Scan for the cell matching the given text and deliver its [X, Y] coordinate at center. 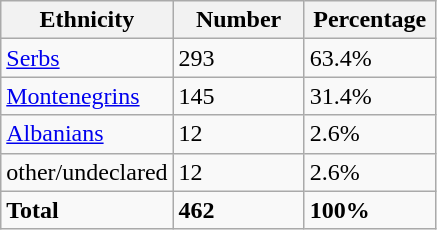
Serbs [87, 58]
Montenegrins [87, 96]
Albanians [87, 134]
Ethnicity [87, 20]
31.4% [370, 96]
63.4% [370, 58]
Percentage [370, 20]
Number [238, 20]
other/undeclared [87, 172]
145 [238, 96]
462 [238, 210]
Total [87, 210]
100% [370, 210]
293 [238, 58]
